Return [X, Y] of the center of cell containing provided text 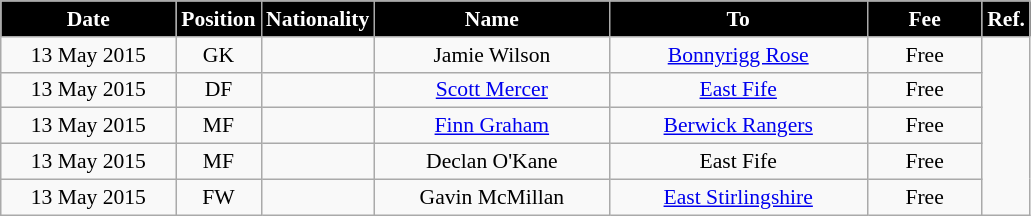
Nationality [318, 19]
FW [218, 197]
Berwick Rangers [738, 126]
DF [218, 90]
Bonnyrigg Rose [738, 55]
Date [88, 19]
Position [218, 19]
Gavin McMillan [492, 197]
Declan O'Kane [492, 162]
East Stirlingshire [738, 197]
Scott Mercer [492, 90]
GK [218, 55]
Name [492, 19]
Jamie Wilson [492, 55]
Ref. [1006, 19]
Finn Graham [492, 126]
Fee [924, 19]
To [738, 19]
